Provide the (X, Y) coordinate of the cell's center where the given text is located.  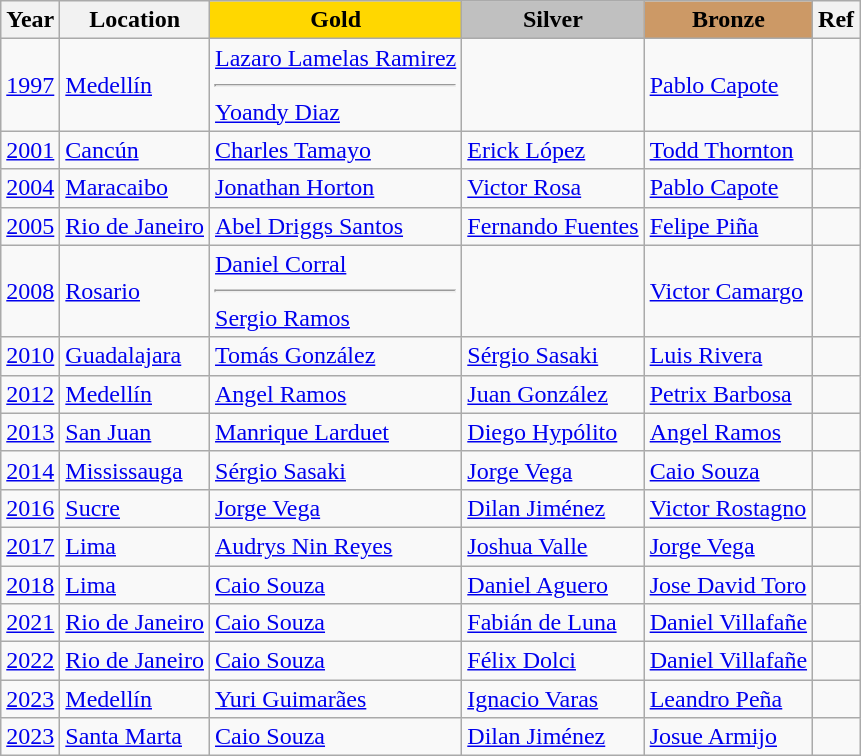
Bronze (728, 20)
Gold (336, 20)
Location (135, 20)
2004 (30, 188)
2008 (30, 291)
Felipe Piña (728, 226)
Yuri Guimarães (336, 699)
Juan González (553, 394)
Charles Tamayo (336, 150)
Year (30, 20)
Victor Camargo (728, 291)
Guadalajara (135, 356)
2013 (30, 432)
Erick López (553, 150)
Luis Rivera (728, 356)
Diego Hypólito (553, 432)
2022 (30, 661)
Jose David Toro (728, 585)
Cancún (135, 150)
Todd Thornton (728, 150)
Fernando Fuentes (553, 226)
2005 (30, 226)
Audrys Nin Reyes (336, 546)
Ref (836, 20)
Fabián de Luna (553, 623)
Victor Rostagno (728, 508)
Josue Armijo (728, 737)
Abel Driggs Santos (336, 226)
2021 (30, 623)
Daniel Aguero (553, 585)
Silver (553, 20)
Mississauga (135, 470)
Lazaro Lamelas Ramirez Yoandy Diaz (336, 85)
Leandro Peña (728, 699)
Sucre (135, 508)
Rosario (135, 291)
2012 (30, 394)
2014 (30, 470)
2018 (30, 585)
Félix Dolci (553, 661)
2001 (30, 150)
Tomás González (336, 356)
Manrique Larduet (336, 432)
San Juan (135, 432)
1997 (30, 85)
Daniel Corral Sergio Ramos (336, 291)
Joshua Valle (553, 546)
Santa Marta (135, 737)
2017 (30, 546)
Victor Rosa (553, 188)
Petrix Barbosa (728, 394)
2010 (30, 356)
Jonathan Horton (336, 188)
Ignacio Varas (553, 699)
2016 (30, 508)
Maracaibo (135, 188)
